Detect which cell encompasses the target text, then output its [x, y] center coordinate. 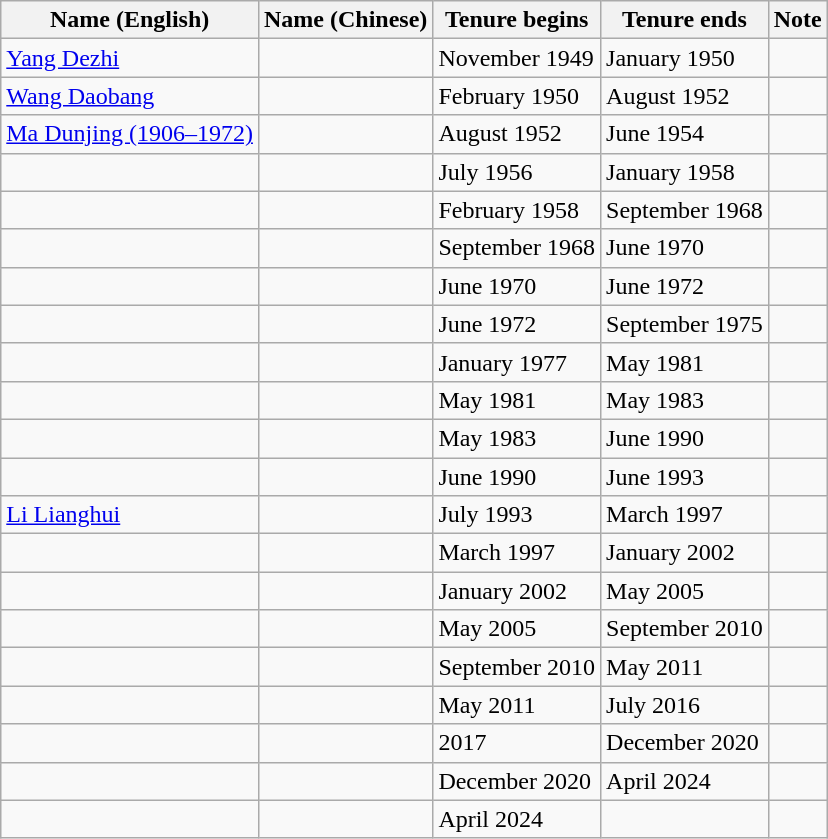
January 1958 [685, 172]
January 1977 [517, 362]
2017 [517, 743]
February 1958 [517, 210]
Tenure begins [517, 20]
Wang Daobang [130, 96]
Ma Dunjing (1906–1972) [130, 134]
February 1950 [517, 96]
Name (English) [130, 20]
July 2016 [685, 705]
June 1954 [685, 134]
June 1993 [685, 477]
Yang Dezhi [130, 58]
July 1993 [517, 515]
January 1950 [685, 58]
Note [798, 20]
Li Lianghui [130, 515]
July 1956 [517, 172]
November 1949 [517, 58]
Tenure ends [685, 20]
Name (Chinese) [345, 20]
September 1975 [685, 324]
